Extract the (x, y) coordinate from the center of the cell holding the provided text.  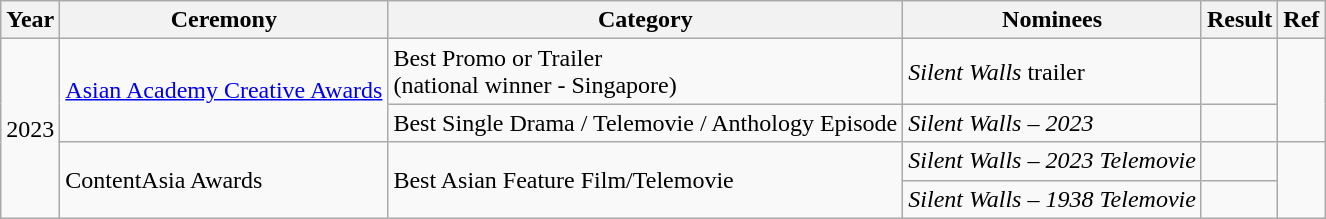
Ref (1302, 20)
Silent Walls – 2023 Telemovie (1052, 161)
Nominees (1052, 20)
Best Promo or Trailer(national winner - Singapore) (646, 72)
Silent Walls trailer (1052, 72)
Silent Walls – 1938 Telemovie (1052, 199)
2023 (30, 128)
Best Asian Feature Film/Telemovie (646, 180)
Category (646, 20)
ContentAsia Awards (224, 180)
Best Single Drama / Telemovie / Anthology Episode (646, 123)
Asian Academy Creative Awards (224, 90)
Year (30, 20)
Ceremony (224, 20)
Silent Walls – 2023 (1052, 123)
Result (1239, 20)
